Identify which cell holds the provided text, then report its (X, Y) central coordinate. 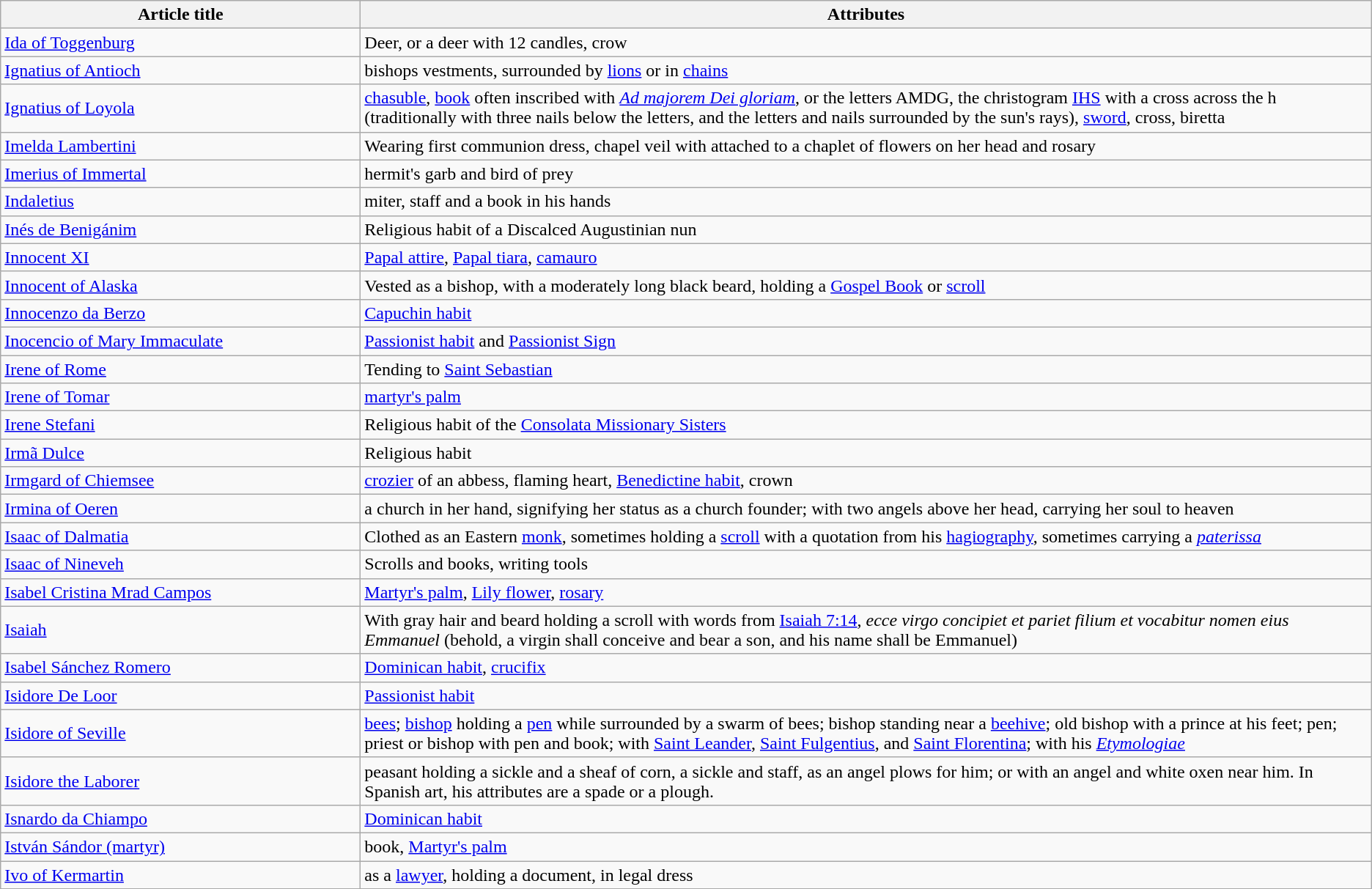
Irmgard of Chiemsee (180, 481)
Isnardo da Chiampo (180, 819)
Dominican habit (866, 819)
Isidore De Loor (180, 696)
Tending to Saint Sebastian (866, 369)
Irene Stefani (180, 425)
Imelda Lambertini (180, 146)
Isabel Cristina Mrad Campos (180, 592)
Irene of Rome (180, 369)
Irmina of Oeren (180, 509)
Irmã Dulce (180, 453)
Article title (180, 15)
Inocencio of Mary Immaculate (180, 341)
Imerius of Immertal (180, 174)
Irene of Tomar (180, 397)
Isaac of Nineveh (180, 564)
Religious habit (866, 453)
István Sándor (martyr) (180, 846)
Vested as a bishop, with a moderately long black beard, holding a Gospel Book or scroll (866, 285)
Passionist habit (866, 696)
Inés de Benigánim (180, 229)
Martyr's palm, Lily flower, rosary (866, 592)
as a lawyer, holding a document, in legal dress (866, 874)
Ivo of Kermartin (180, 874)
Isabel Sánchez Romero (180, 668)
book, Martyr's palm (866, 846)
martyr's palm (866, 397)
Innocenzo da Berzo (180, 313)
Attributes (866, 15)
Ignatius of Loyola (180, 108)
Scrolls and books, writing tools (866, 564)
crozier of an abbess, flaming heart, Benedictine habit, crown (866, 481)
Dominican habit, crucifix (866, 668)
Ignatius of Antioch (180, 70)
Isaac of Dalmatia (180, 536)
a church in her hand, signifying her status as a church founder; with two angels above her head, carrying her soul to heaven (866, 509)
Papal attire, Papal tiara, camauro (866, 257)
Religious habit of the Consolata Missionary Sisters (866, 425)
hermit's garb and bird of prey (866, 174)
Passionist habit and Passionist Sign (866, 341)
Isaiah (180, 630)
Isidore the Laborer (180, 781)
Indaletius (180, 202)
bishops vestments, surrounded by lions or in chains (866, 70)
Isidore of Seville (180, 733)
Innocent XI (180, 257)
Ida of Toggenburg (180, 43)
Capuchin habit (866, 313)
miter, staff and a book in his hands (866, 202)
Religious habit of a Discalced Augustinian nun (866, 229)
Innocent of Alaska (180, 285)
Clothed as an Eastern monk, sometimes holding a scroll with a quotation from his hagiography, sometimes carrying a paterissa (866, 536)
Wearing first communion dress, chapel veil with attached to a chaplet of flowers on her head and rosary (866, 146)
Deer, or a deer with 12 candles, crow (866, 43)
